From the cell containing the given text, extract its center point as (X, Y) coordinate. 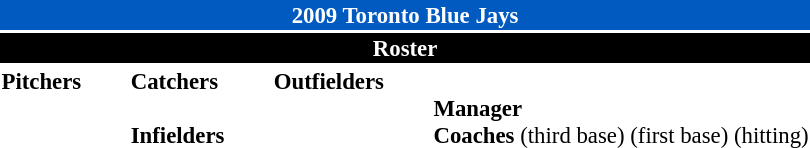
2009 Toronto Blue Jays (405, 15)
Roster (405, 48)
